Extract the (x, y) coordinate from the center of the cell holding the provided text.  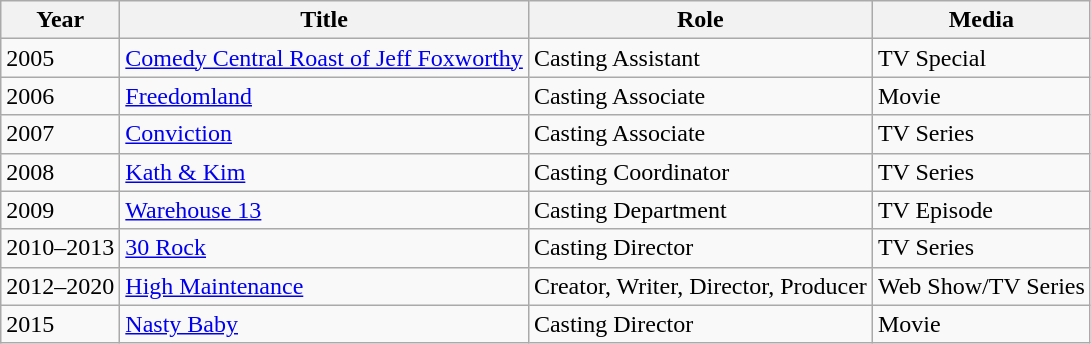
2015 (60, 324)
2010–2013 (60, 248)
Role (700, 20)
Title (324, 20)
Warehouse 13 (324, 210)
Nasty Baby (324, 324)
High Maintenance (324, 286)
Casting Coordinator (700, 172)
Conviction (324, 134)
Creator, Writer, Director, Producer (700, 286)
2009 (60, 210)
2007 (60, 134)
Casting Assistant (700, 58)
2005 (60, 58)
TV Special (981, 58)
Web Show/TV Series (981, 286)
2012–2020 (60, 286)
TV Episode (981, 210)
Kath & Kim (324, 172)
Casting Department (700, 210)
Year (60, 20)
2008 (60, 172)
30 Rock (324, 248)
Comedy Central Roast of Jeff Foxworthy (324, 58)
2006 (60, 96)
Freedomland (324, 96)
Media (981, 20)
